Pinpoint the cell where the given text exists, returning its [X, Y] midpoint coordinate. 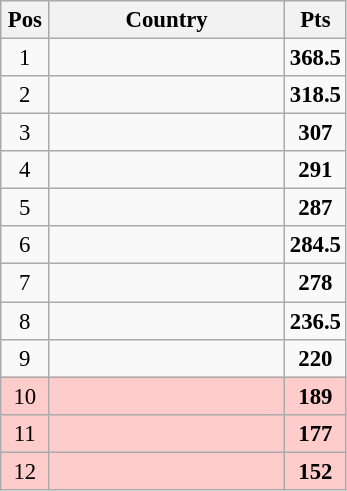
9 [25, 358]
4 [25, 170]
Pts [315, 20]
6 [25, 245]
7 [25, 283]
5 [25, 208]
8 [25, 321]
307 [315, 133]
278 [315, 283]
368.5 [315, 58]
220 [315, 358]
236.5 [315, 321]
284.5 [315, 245]
Pos [25, 20]
177 [315, 433]
291 [315, 170]
1 [25, 58]
287 [315, 208]
189 [315, 396]
2 [25, 95]
152 [315, 471]
12 [25, 471]
Country [167, 20]
11 [25, 433]
3 [25, 133]
10 [25, 396]
318.5 [315, 95]
